Extract the (X, Y) coordinate from the center of the cell holding the provided text.  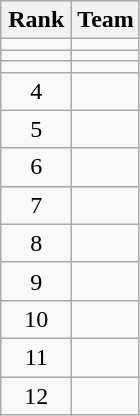
8 (36, 243)
6 (36, 167)
5 (36, 129)
12 (36, 395)
7 (36, 205)
9 (36, 281)
10 (36, 319)
4 (36, 91)
11 (36, 357)
Rank (36, 20)
Team (106, 20)
